For the text-containing cell, return its midpoint in (X, Y) coordinate format. 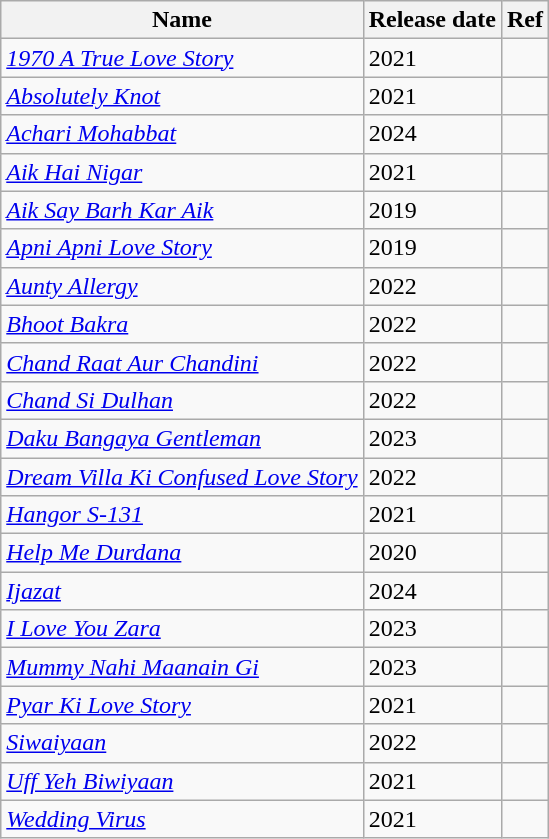
Apni Apni Love Story (182, 248)
Absolutely Knot (182, 96)
Hangor S-131 (182, 515)
2020 (432, 553)
Aik Say Barh Kar Aik (182, 210)
Siwaiyaan (182, 743)
Wedding Virus (182, 819)
Pyar Ki Love Story (182, 705)
Mummy Nahi Maanain Gi (182, 667)
Ijazat (182, 591)
1970 A True Love Story (182, 58)
Ref (524, 20)
Help Me Durdana (182, 553)
Dream Villa Ki Confused Love Story (182, 477)
I Love You Zara (182, 629)
Aunty Allergy (182, 286)
Release date (432, 20)
Chand Si Dulhan (182, 400)
Daku Bangaya Gentleman (182, 438)
Bhoot Bakra (182, 324)
Name (182, 20)
Chand Raat Aur Chandini (182, 362)
Aik Hai Nigar (182, 172)
Uff Yeh Biwiyaan (182, 781)
Achari Mohabbat (182, 134)
